Output the (X, Y) coordinate of the center of the cell containing the given text.  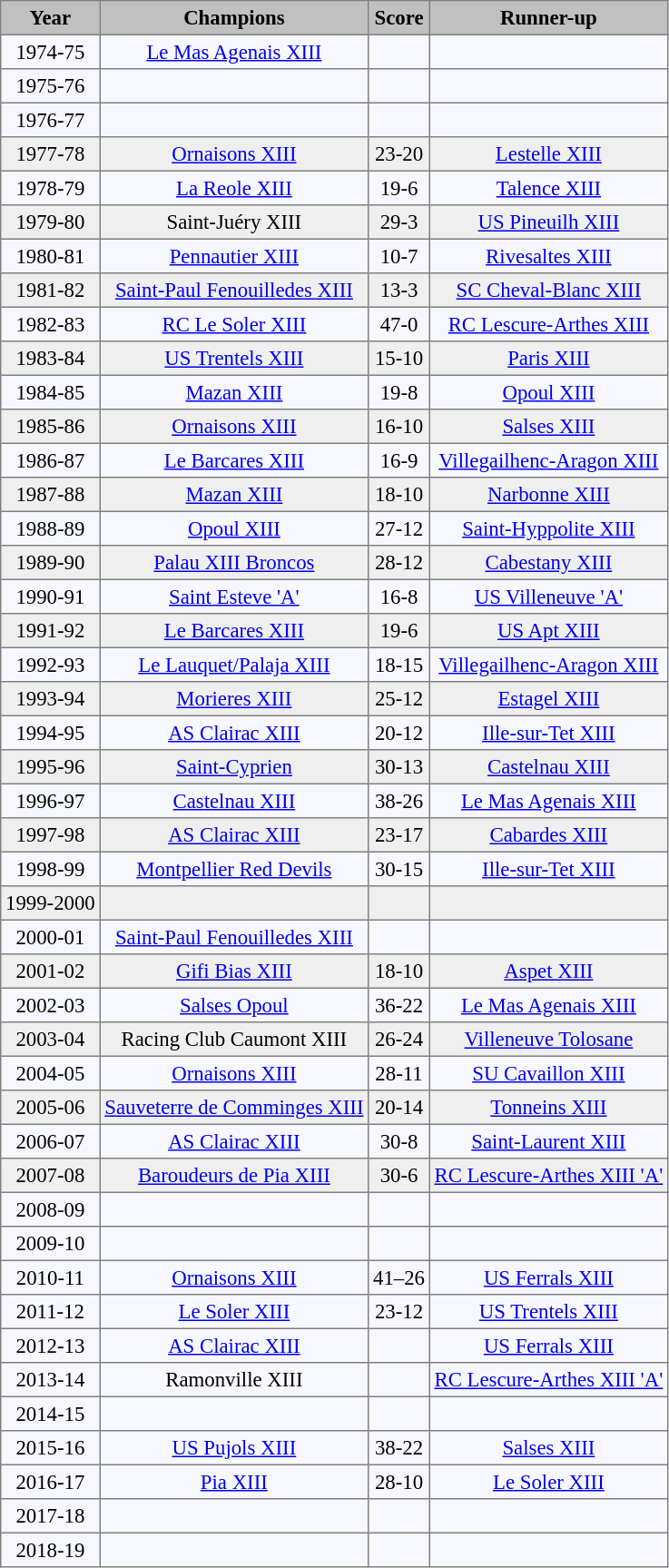
30-13 (399, 767)
2003-04 (51, 1040)
27-12 (399, 528)
Saint Esteve 'A' (234, 597)
38-26 (399, 801)
1977-78 (51, 154)
13-3 (399, 291)
20-14 (399, 1108)
2011-12 (51, 1312)
1984-85 (51, 392)
US Apt XIII (548, 631)
US Pineuilh XIII (548, 222)
Pennautier XIII (234, 256)
1990-91 (51, 597)
30-8 (399, 1141)
Rivesaltes XIII (548, 256)
1982-83 (51, 324)
1994-95 (51, 733)
SC Cheval-Blanc XIII (548, 291)
2013-14 (51, 1380)
41–26 (399, 1277)
Palau XIII Broncos (234, 563)
1981-82 (51, 291)
18-15 (399, 665)
Estagel XIII (548, 699)
28-10 (399, 1482)
1983-84 (51, 359)
2009-10 (51, 1244)
Aspet XIII (548, 971)
1992-93 (51, 665)
1976-77 (51, 120)
1998-99 (51, 869)
1995-96 (51, 767)
1999-2000 (51, 903)
Le Lauquet/Palaja XIII (234, 665)
2018-19 (51, 1550)
Villeneuve Tolosane (548, 1040)
16-8 (399, 597)
Ramonville XIII (234, 1380)
2004-05 (51, 1073)
Talence XIII (548, 188)
US Pujols XIII (234, 1448)
23-12 (399, 1312)
Sauveterre de Comminges XIII (234, 1108)
2017-18 (51, 1516)
Paris XIII (548, 359)
29-3 (399, 222)
Narbonne XIII (548, 495)
Salses Opoul (234, 1005)
Pia XIII (234, 1482)
1974-75 (51, 52)
Cabardes XIII (548, 835)
Champions (234, 18)
28-11 (399, 1073)
Racing Club Caumont XIII (234, 1040)
2002-03 (51, 1005)
1979-80 (51, 222)
Runner-up (548, 18)
1991-92 (51, 631)
2005-06 (51, 1108)
Cabestany XIII (548, 563)
16-10 (399, 427)
La Reole XIII (234, 188)
1980-81 (51, 256)
Saint-Juéry XIII (234, 222)
RC Lescure-Arthes XIII (548, 324)
38-22 (399, 1448)
28-12 (399, 563)
Saint-Cyprien (234, 767)
US Villeneuve 'A' (548, 597)
1975-76 (51, 86)
30-15 (399, 869)
1978-79 (51, 188)
Saint-Hyppolite XIII (548, 528)
Saint-Laurent XIII (548, 1141)
2012-13 (51, 1346)
1987-88 (51, 495)
1997-98 (51, 835)
10-7 (399, 256)
47-0 (399, 324)
SU Cavaillon XIII (548, 1073)
2000-01 (51, 937)
Morieres XIII (234, 699)
16-9 (399, 460)
2010-11 (51, 1277)
26-24 (399, 1040)
Score (399, 18)
Baroudeurs de Pia XIII (234, 1176)
2006-07 (51, 1141)
Gifi Bias XIII (234, 971)
RC Le Soler XIII (234, 324)
20-12 (399, 733)
Lestelle XIII (548, 154)
1993-94 (51, 699)
1996-97 (51, 801)
19-8 (399, 392)
15-10 (399, 359)
2008-09 (51, 1209)
25-12 (399, 699)
1988-89 (51, 528)
36-22 (399, 1005)
1989-90 (51, 563)
2016-17 (51, 1482)
1986-87 (51, 460)
Montpellier Red Devils (234, 869)
2001-02 (51, 971)
2014-15 (51, 1414)
30-6 (399, 1176)
23-20 (399, 154)
2007-08 (51, 1176)
Year (51, 18)
2015-16 (51, 1448)
23-17 (399, 835)
Tonneins XIII (548, 1108)
1985-86 (51, 427)
